Output the [x, y] coordinate of the center of the cell containing the given text.  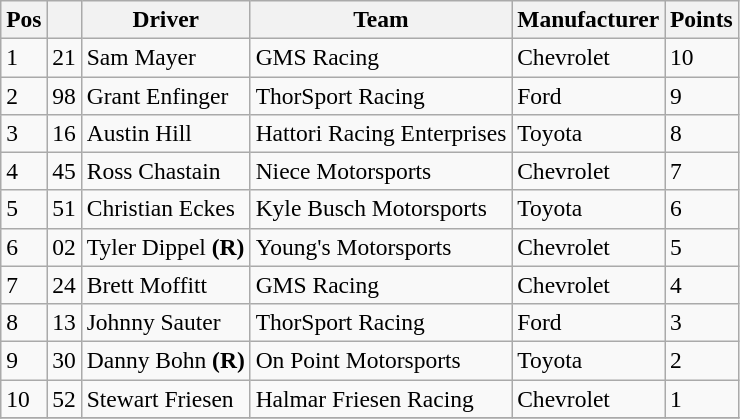
Kyle Busch Motorsports [381, 209]
52 [64, 398]
Points [702, 19]
On Point Motorsports [381, 360]
13 [64, 322]
45 [64, 171]
Tyler Dippel (R) [166, 247]
Ross Chastain [166, 171]
Niece Motorsports [381, 171]
Young's Motorsports [381, 247]
Pos [24, 19]
Grant Enfinger [166, 95]
Team [381, 19]
30 [64, 360]
Driver [166, 19]
Hattori Racing Enterprises [381, 133]
02 [64, 247]
Halmar Friesen Racing [381, 398]
21 [64, 57]
Stewart Friesen [166, 398]
51 [64, 209]
Manufacturer [588, 19]
Johnny Sauter [166, 322]
Sam Mayer [166, 57]
Danny Bohn (R) [166, 360]
24 [64, 285]
Austin Hill [166, 133]
Christian Eckes [166, 209]
Brett Moffitt [166, 285]
16 [64, 133]
98 [64, 95]
